Provide the (X, Y) coordinate of the cell's center where the given text is located.  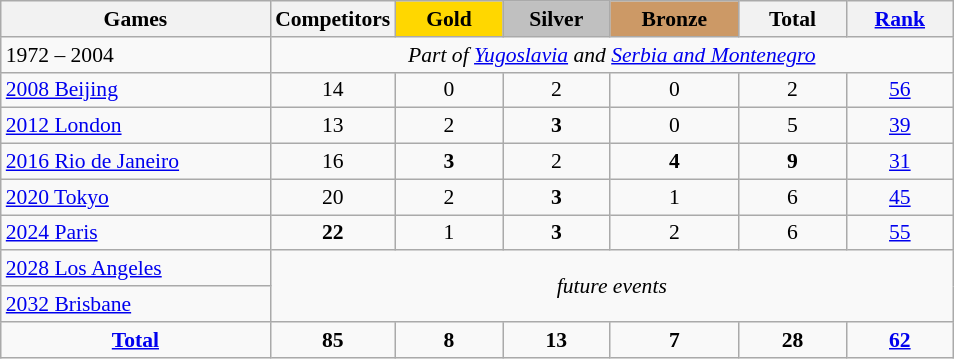
2028 Los Angeles (136, 269)
2016 Rio de Janeiro (136, 162)
Competitors (332, 19)
7 (674, 340)
2012 London (136, 126)
Bronze (674, 19)
22 (332, 233)
28 (792, 340)
31 (900, 162)
20 (332, 197)
56 (900, 90)
5 (792, 126)
Rank (900, 19)
39 (900, 126)
future events (612, 286)
85 (332, 340)
2032 Brisbane (136, 304)
8 (448, 340)
62 (900, 340)
14 (332, 90)
Silver (556, 19)
2020 Tokyo (136, 197)
Games (136, 19)
55 (900, 233)
4 (674, 162)
2008 Beijing (136, 90)
16 (332, 162)
45 (900, 197)
Gold (448, 19)
9 (792, 162)
2024 Paris (136, 233)
Part of Yugoslavia and Serbia and Montenegro (612, 55)
1972 – 2004 (136, 55)
